Pinpoint the cell where the given text exists, returning its (X, Y) midpoint coordinate. 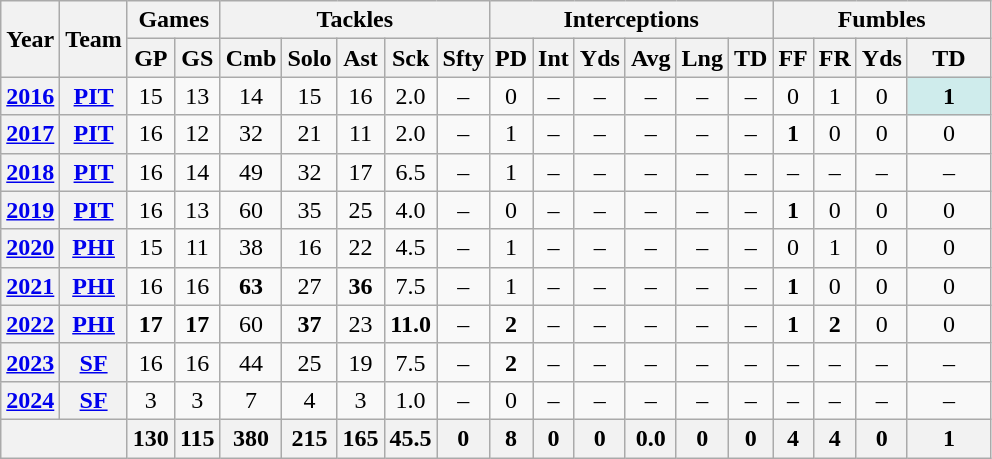
GS (197, 58)
Year (30, 39)
Lng (702, 58)
165 (360, 438)
Cmb (251, 58)
Avg (650, 58)
Fumbles (882, 20)
23 (360, 324)
2021 (30, 286)
2017 (30, 134)
130 (150, 438)
22 (360, 248)
FR (834, 58)
11.0 (410, 324)
Games (174, 20)
2020 (30, 248)
37 (310, 324)
GP (150, 58)
1.0 (410, 400)
Int (554, 58)
45.5 (410, 438)
49 (251, 172)
Sck (410, 58)
Team (94, 39)
2018 (30, 172)
Tackles (354, 20)
2024 (30, 400)
36 (360, 286)
8 (510, 438)
2022 (30, 324)
215 (310, 438)
7 (251, 400)
Solo (310, 58)
2023 (30, 362)
Interceptions (630, 20)
12 (197, 134)
2019 (30, 210)
PD (510, 58)
FF (793, 58)
4.0 (410, 210)
2016 (30, 96)
Ast (360, 58)
27 (310, 286)
115 (197, 438)
44 (251, 362)
63 (251, 286)
4.5 (410, 248)
380 (251, 438)
0.0 (650, 438)
6.5 (410, 172)
Sfty (463, 58)
19 (360, 362)
35 (310, 210)
38 (251, 248)
21 (310, 134)
